Provide the (X, Y) coordinate of the cell's center where the given text is located.  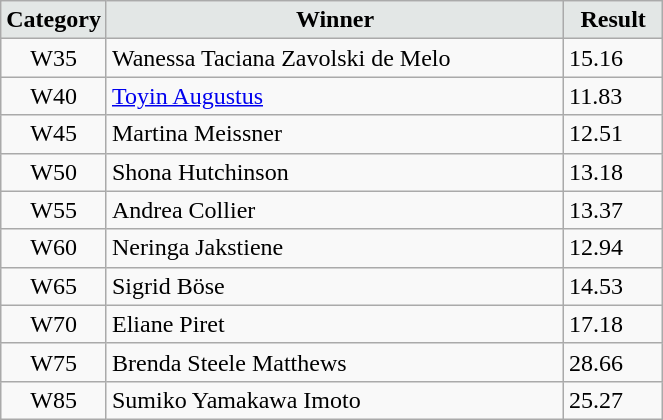
W60 (54, 248)
13.37 (614, 210)
W70 (54, 324)
Shona Hutchinson (334, 172)
14.53 (614, 286)
15.16 (614, 58)
Toyin Augustus (334, 96)
Wanessa Taciana Zavolski de Melo (334, 58)
W35 (54, 58)
Winner (334, 20)
Brenda Steele Matthews (334, 362)
W45 (54, 134)
25.27 (614, 400)
Neringa Jakstiene (334, 248)
W75 (54, 362)
W65 (54, 286)
13.18 (614, 172)
Andrea Collier (334, 210)
28.66 (614, 362)
12.51 (614, 134)
Category (54, 20)
Sigrid Böse (334, 286)
11.83 (614, 96)
Result (614, 20)
W85 (54, 400)
Sumiko Yamakawa Imoto (334, 400)
12.94 (614, 248)
W40 (54, 96)
W55 (54, 210)
W50 (54, 172)
Eliane Piret (334, 324)
17.18 (614, 324)
Martina Meissner (334, 134)
